Pinpoint the cell where the given text exists, returning its (x, y) midpoint coordinate. 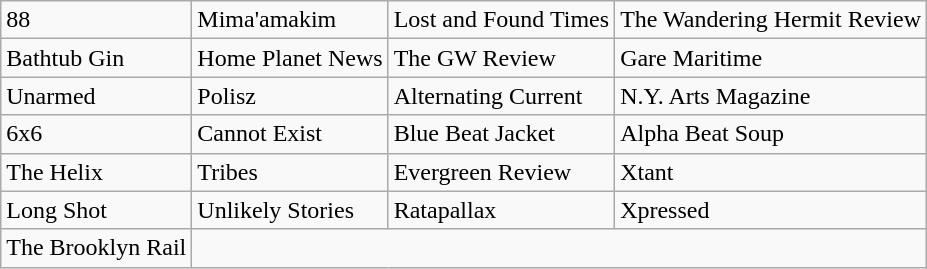
6x6 (96, 134)
88 (96, 20)
Unlikely Stories (290, 210)
The Helix (96, 172)
Evergreen Review (501, 172)
N.Y. Arts Magazine (771, 96)
Ratapallax (501, 210)
Tribes (290, 172)
Polisz (290, 96)
Lost and Found Times (501, 20)
Alpha Beat Soup (771, 134)
The Brooklyn Rail (96, 248)
Alternating Current (501, 96)
Xtant (771, 172)
Blue Beat Jacket (501, 134)
Mima'amakim (290, 20)
Xpressed (771, 210)
Cannot Exist (290, 134)
Unarmed (96, 96)
Bathtub Gin (96, 58)
Long Shot (96, 210)
The Wandering Hermit Review (771, 20)
Home Planet News (290, 58)
Gare Maritime (771, 58)
The GW Review (501, 58)
